Capture the cell that displays the provided text and extract its (x, y) central coordinate. 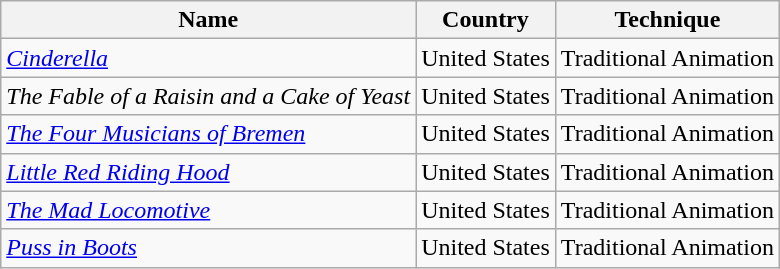
The Mad Locomotive (208, 210)
Technique (667, 20)
Puss in Boots (208, 248)
Little Red Riding Hood (208, 172)
The Fable of a Raisin and a Cake of Yeast (208, 96)
Name (208, 20)
Country (486, 20)
Cinderella (208, 58)
The Four Musicians of Bremen (208, 134)
